Pinpoint the cell where the given text exists, returning its [x, y] midpoint coordinate. 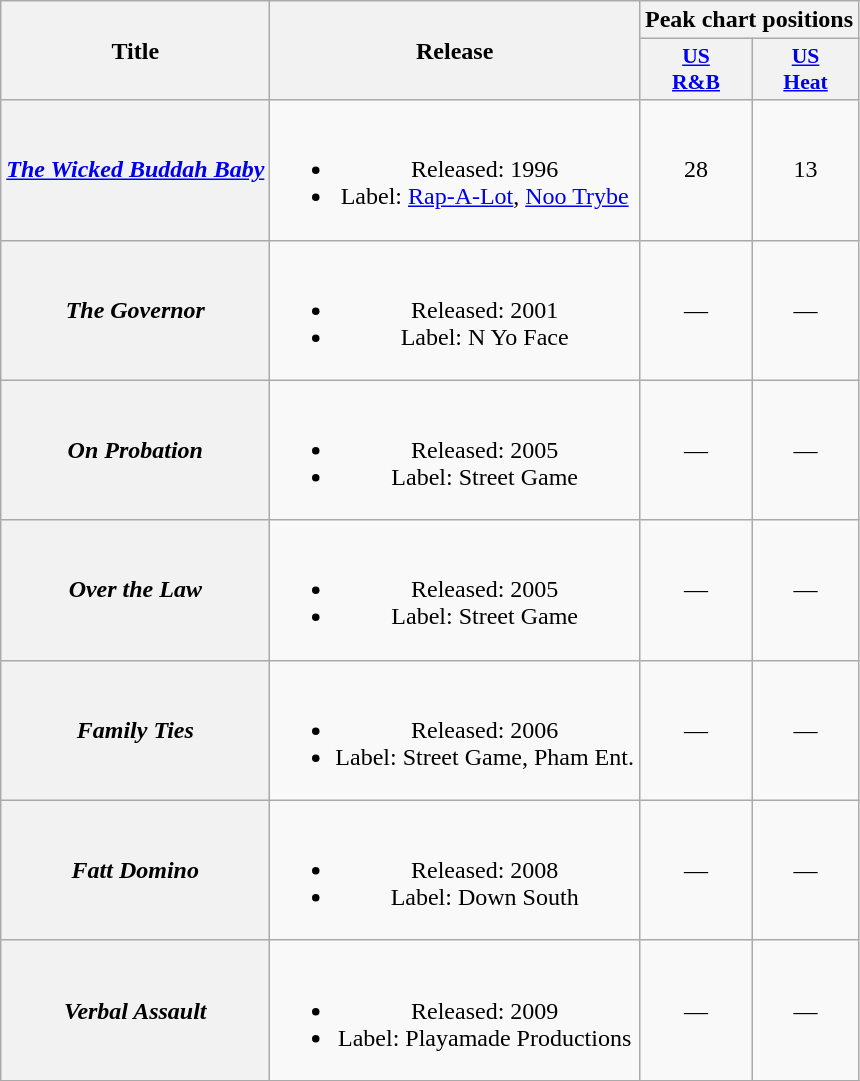
USR&B [696, 70]
13 [806, 170]
Released: 2008Label: Down South [455, 870]
The Wicked Buddah Baby [136, 170]
The Governor [136, 310]
On Probation [136, 450]
Released: 2006Label: Street Game, Pham Ent. [455, 730]
Title [136, 50]
28 [696, 170]
Released: 2001Label: N Yo Face [455, 310]
Fatt Domino [136, 870]
Verbal Assault [136, 1010]
Family Ties [136, 730]
Released: 1996Label: Rap-A-Lot, Noo Trybe [455, 170]
Release [455, 50]
Released: 2009Label: Playamade Productions [455, 1010]
USHeat [806, 70]
Over the Law [136, 590]
Peak chart positions [748, 20]
